Search for the cell housing the specified text and yield its (X, Y) center coordinate. 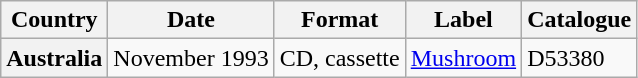
Date (191, 20)
Australia (54, 58)
CD, cassette (340, 58)
Country (54, 20)
D53380 (580, 58)
Catalogue (580, 20)
Mushroom (463, 58)
Format (340, 20)
November 1993 (191, 58)
Label (463, 20)
